For the text-containing cell, return its midpoint in [X, Y] coordinate format. 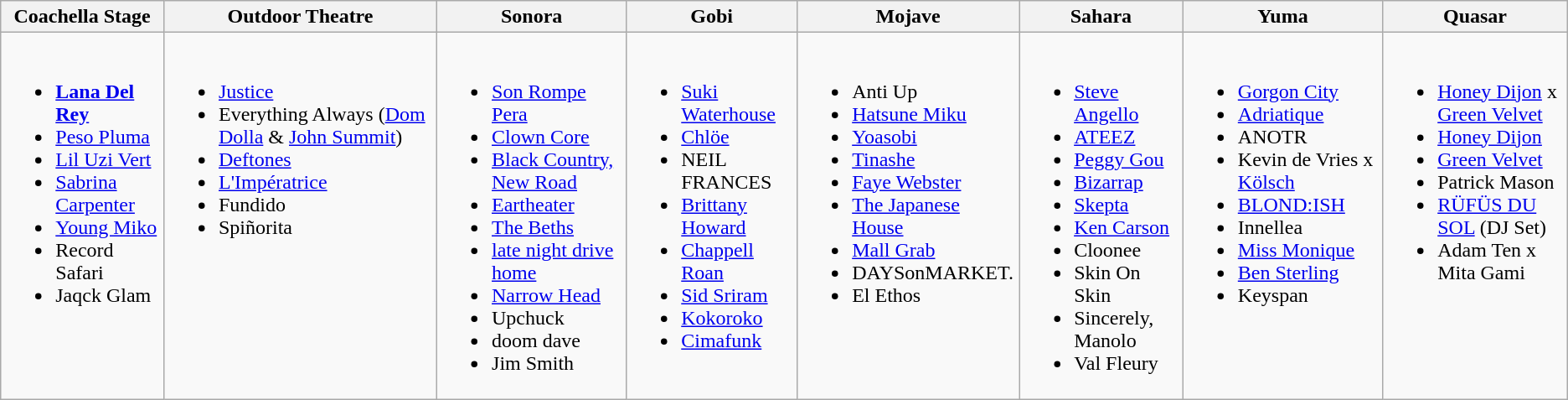
Sonora [532, 17]
Quasar [1476, 17]
Outdoor Theatre [300, 17]
Coachella Stage [82, 17]
Yuma [1282, 17]
Steve AngelloATEEZPeggy GouBizarrapSkeptaKen CarsonClooneeSkin On SkinSincerely, Manolo Val Fleury [1101, 216]
Mojave [908, 17]
Son Rompe PeraClown CoreBlack Country, New RoadEartheaterThe Bethslate night drive homeNarrow HeadUpchuckdoom dave Jim Smith [532, 216]
Anti UpHatsune MikuYoasobiTinasheFaye WebsterThe Japanese HouseMall GrabDAYSonMARKET. El Ethos [908, 216]
Sahara [1101, 17]
Gobi [712, 17]
Lana Del ReyPeso PlumaLil Uzi VertSabrina CarpenterYoung MikoRecord Safari Jaqck Glam [82, 216]
Honey Dijon x Green Velvet Honey Dijon Green Velvet Patrick Mason RÜFÜS DU SOL (DJ Set) Adam Ten x Mita Gami [1476, 216]
Gorgon CityAdriatiqueANOTRKevin de Vries x KölschBLOND:ISHInnelleaMiss MoniqueBen SterlingKeyspan [1282, 216]
JusticeEverything Always (Dom Dolla & John Summit)DeftonesL'ImpératriceFundido Spiñorita [300, 216]
Suki WaterhouseChlöeNEIL FRANCESBrittany HowardChappell RoanSid SriramKokorokoCimafunk [712, 216]
